Search for the cell housing the specified text and yield its [X, Y] center coordinate. 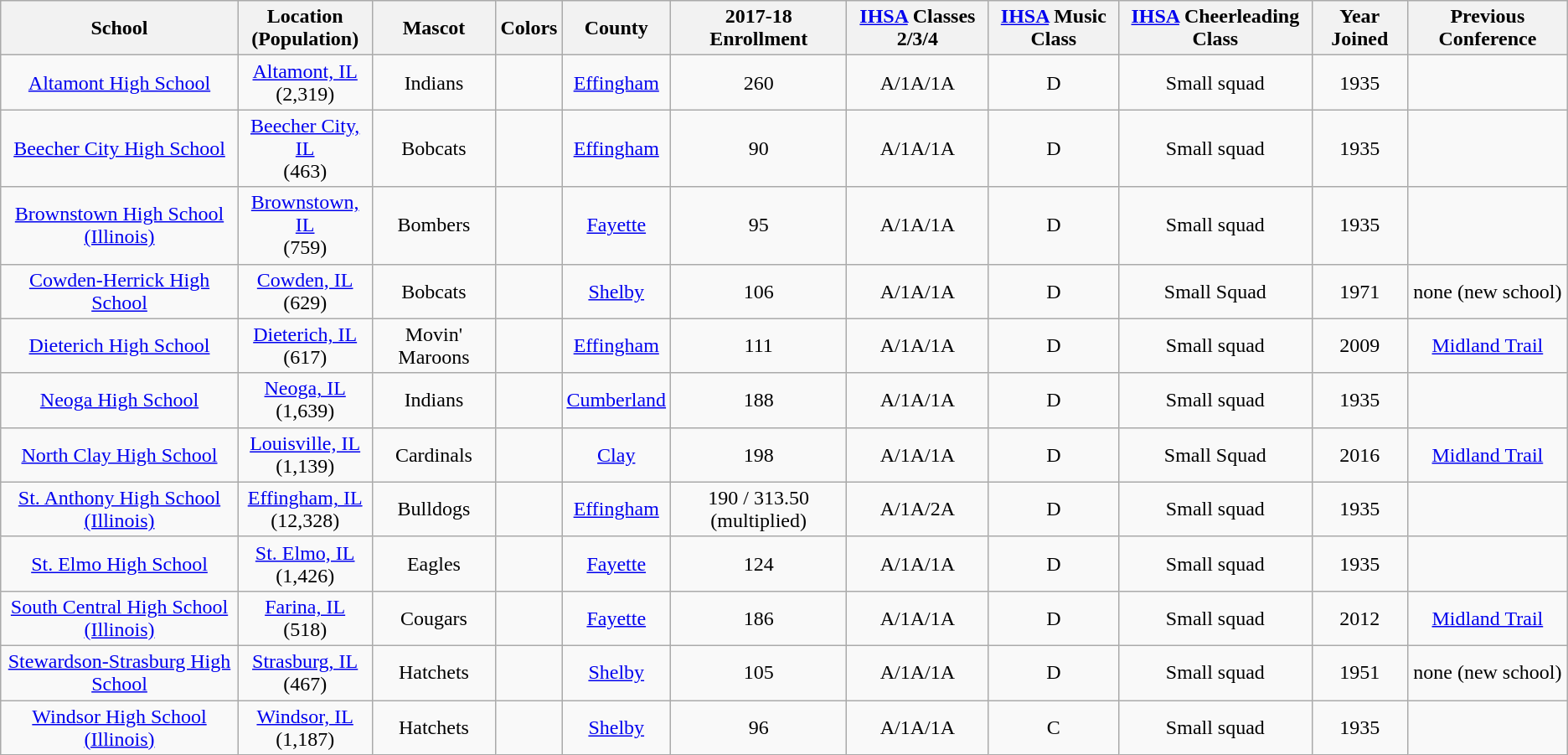
Movin' Maroons [434, 345]
North Clay High School [120, 454]
Mascot [434, 28]
188 [759, 401]
Altamont High School [120, 82]
Cougars [434, 618]
105 [759, 672]
St. Elmo, IL(1,426) [305, 563]
St. Elmo High School [120, 563]
Cardinals [434, 454]
IHSA Cheerleading Class [1215, 28]
Location(Population) [305, 28]
Brownstown, IL(759) [305, 225]
198 [759, 454]
2009 [1359, 345]
Brownstown High School (Illinois) [120, 225]
96 [759, 727]
IHSA Music Class [1054, 28]
Louisville, IL(1,139) [305, 454]
Strasburg, IL(467) [305, 672]
260 [759, 82]
C [1054, 727]
Clay [616, 454]
Windsor, IL(1,187) [305, 727]
95 [759, 225]
90 [759, 148]
124 [759, 563]
Beecher City High School [120, 148]
2016 [1359, 454]
106 [759, 292]
A/1A/2A [918, 509]
Colors [529, 28]
Bombers [434, 225]
Neoga High School [120, 401]
IHSA Classes 2/3/4 [918, 28]
School [120, 28]
Previous Conference [1488, 28]
Altamont, IL(2,319) [305, 82]
Neoga, IL(1,639) [305, 401]
Dieterich, IL(617) [305, 345]
Dieterich High School [120, 345]
Beecher City, IL(463) [305, 148]
Cowden, IL(629) [305, 292]
Farina, IL(518) [305, 618]
St. Anthony High School (Illinois) [120, 509]
1951 [1359, 672]
Cumberland [616, 401]
Effingham, IL(12,328) [305, 509]
2017-18 Enrollment [759, 28]
Eagles [434, 563]
Stewardson-Strasburg High School [120, 672]
Bulldogs [434, 509]
186 [759, 618]
111 [759, 345]
2012 [1359, 618]
Year Joined [1359, 28]
Windsor High School (Illinois) [120, 727]
Cowden-Herrick High School [120, 292]
190 / 313.50 (multiplied) [759, 509]
1971 [1359, 292]
County [616, 28]
South Central High School (Illinois) [120, 618]
